Locate the cell with the specified text and output its (x, y) center coordinate. 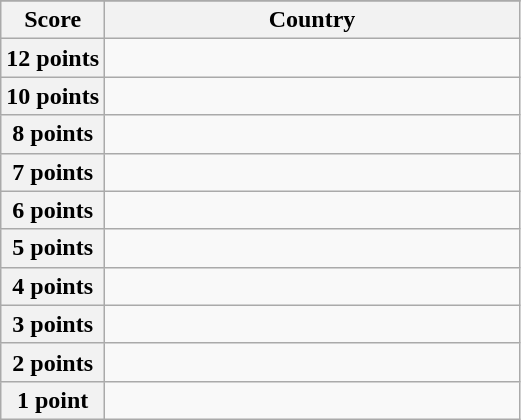
8 points (53, 134)
4 points (53, 286)
3 points (53, 324)
7 points (53, 172)
2 points (53, 362)
Score (53, 20)
Country (312, 20)
6 points (53, 210)
5 points (53, 248)
12 points (53, 58)
10 points (53, 96)
1 point (53, 400)
